Detect which cell encompasses the target text, then output its (x, y) center coordinate. 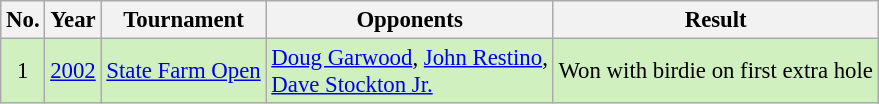
1 (23, 72)
Opponents (410, 20)
Result (716, 20)
State Farm Open (184, 72)
No. (23, 20)
Won with birdie on first extra hole (716, 72)
Tournament (184, 20)
Year (73, 20)
Doug Garwood, John Restino, Dave Stockton Jr. (410, 72)
2002 (73, 72)
